Extract the (X, Y) coordinate from the center of the cell holding the provided text.  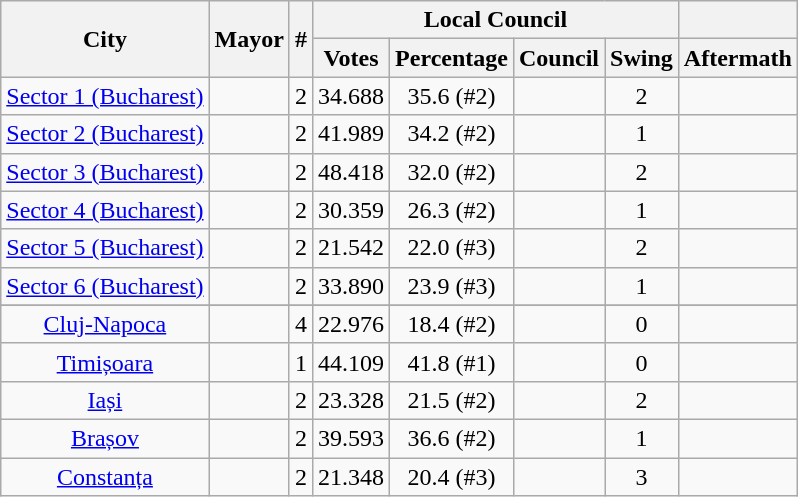
Aftermath (738, 58)
Mayor (249, 39)
City (105, 39)
Sector 4 (Bucharest) (105, 210)
Swing (642, 58)
Sector 6 (Bucharest) (105, 286)
Local Council (496, 20)
Percentage (452, 58)
21.542 (352, 248)
Cluj-Napoca (105, 324)
18.4 (#2) (452, 324)
Constanța (105, 477)
22.976 (352, 324)
21.348 (352, 477)
39.593 (352, 438)
4 (300, 324)
33.890 (352, 286)
Sector 3 (Bucharest) (105, 172)
26.3 (#2) (452, 210)
Sector 1 (Bucharest) (105, 96)
Council (558, 58)
32.0 (#2) (452, 172)
Votes (352, 58)
3 (642, 477)
20.4 (#3) (452, 477)
Brașov (105, 438)
35.6 (#2) (452, 96)
23.328 (352, 400)
Sector 2 (Bucharest) (105, 134)
36.6 (#2) (452, 438)
22.0 (#3) (452, 248)
21.5 (#2) (452, 400)
44.109 (352, 362)
Sector 5 (Bucharest) (105, 248)
Timișoara (105, 362)
Iași (105, 400)
30.359 (352, 210)
48.418 (352, 172)
# (300, 39)
34.2 (#2) (452, 134)
41.989 (352, 134)
23.9 (#3) (452, 286)
41.8 (#1) (452, 362)
34.688 (352, 96)
